Detect which cell encompasses the target text, then output its (X, Y) center coordinate. 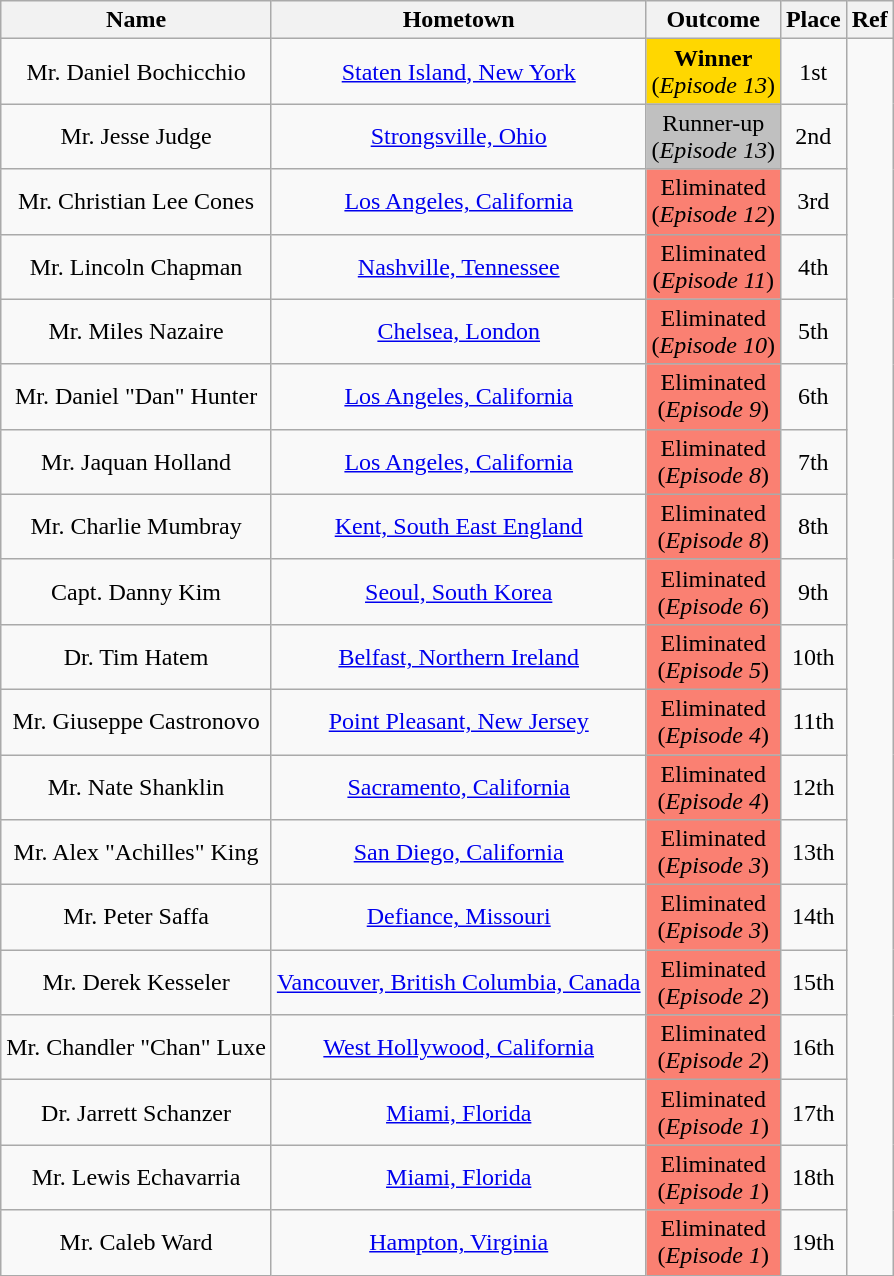
Mr. Caleb Ward (136, 1242)
16th (813, 1048)
Eliminated (Episode 9) (713, 396)
Dr. Jarrett Schanzer (136, 1112)
Mr. Christian Lee Cones (136, 202)
Hampton, Virginia (458, 1242)
Mr. Charlie Mumbray (136, 526)
Seoul, South Korea (458, 592)
10th (813, 656)
Mr. Chandler "Chan" Luxe (136, 1048)
Strongsville, Ohio (458, 136)
Hometown (458, 20)
3rd (813, 202)
Runner-up (Episode 13) (713, 136)
Mr. Jaquan Holland (136, 462)
19th (813, 1242)
18th (813, 1178)
Mr. Nate Shanklin (136, 786)
Sacramento, California (458, 786)
Staten Island, New York (458, 72)
Eliminated (Episode 5) (713, 656)
14th (813, 918)
Mr. Jesse Judge (136, 136)
Mr. Lewis Echavarria (136, 1178)
Mr. Giuseppe Castronovo (136, 722)
Dr. Tim Hatem (136, 656)
Eliminated (Episode 12) (713, 202)
9th (813, 592)
1st (813, 72)
Winner (Episode 13) (713, 72)
Defiance, Missouri (458, 918)
Kent, South East England (458, 526)
Point Pleasant, New Jersey (458, 722)
Mr. Lincoln Chapman (136, 266)
5th (813, 332)
Nashville, Tennessee (458, 266)
17th (813, 1112)
Mr. Daniel "Dan" Hunter (136, 396)
15th (813, 982)
Belfast, Northern Ireland (458, 656)
Vancouver, British Columbia, Canada (458, 982)
6th (813, 396)
13th (813, 852)
Eliminated (Episode 6) (713, 592)
7th (813, 462)
Mr. Daniel Bochicchio (136, 72)
11th (813, 722)
Chelsea, London (458, 332)
Eliminated (Episode 11) (713, 266)
Ref (870, 20)
San Diego, California (458, 852)
Capt. Danny Kim (136, 592)
Mr. Derek Kesseler (136, 982)
4th (813, 266)
12th (813, 786)
West Hollywood, California (458, 1048)
Mr. Miles Nazaire (136, 332)
2nd (813, 136)
Name (136, 20)
Outcome (713, 20)
Place (813, 20)
Mr. Peter Saffa (136, 918)
Mr. Alex "Achilles" King (136, 852)
8th (813, 526)
Eliminated (Episode 10) (713, 332)
